Return [x, y] of the center of cell containing provided text 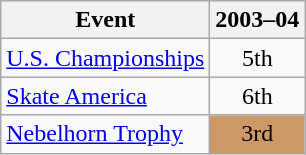
3rd [258, 134]
Nebelhorn Trophy [106, 134]
Event [106, 20]
2003–04 [258, 20]
Skate America [106, 96]
5th [258, 58]
U.S. Championships [106, 58]
6th [258, 96]
